Determine the [X, Y] coordinate at the center of the cell enclosing the given text.  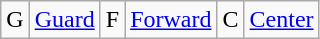
F [112, 20]
C [230, 20]
Guard [64, 20]
Forward [171, 20]
G [15, 20]
Center [282, 20]
